Return the [X, Y] coordinate for the center point of the cell that contains the specified text.  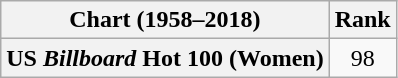
US Billboard Hot 100 (Women) [165, 58]
Chart (1958–2018) [165, 20]
98 [362, 58]
Rank [362, 20]
